Return the [x, y] coordinate for the center point of the cell that contains the specified text.  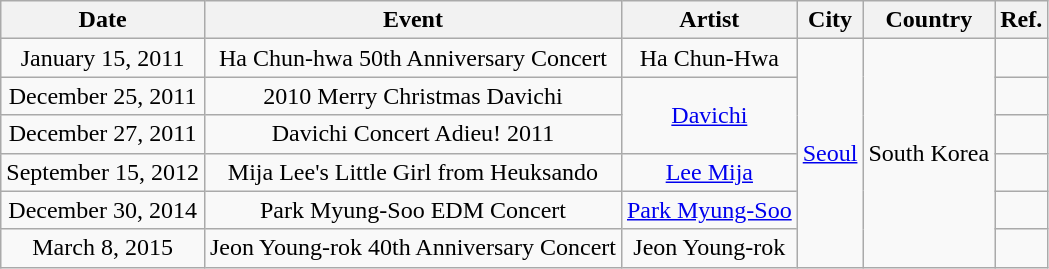
September 15, 2012 [103, 172]
Ha Chun-Hwa [709, 58]
Davichi [709, 115]
Ref. [1022, 20]
December 25, 2011 [103, 96]
March 8, 2015 [103, 248]
Jeon Young-rok [709, 248]
January 15, 2011 [103, 58]
Park Myung-Soo [709, 210]
Country [929, 20]
Seoul [830, 153]
December 27, 2011 [103, 134]
Event [412, 20]
City [830, 20]
Lee Mija [709, 172]
December 30, 2014 [103, 210]
Jeon Young-rok 40th Anniversary Concert [412, 248]
South Korea [929, 153]
Davichi Concert Adieu! 2011 [412, 134]
Mija Lee's Little Girl from Heuksando [412, 172]
2010 Merry Christmas Davichi [412, 96]
Ha Chun-hwa 50th Anniversary Concert [412, 58]
Park Myung-Soo EDM Concert [412, 210]
Date [103, 20]
Artist [709, 20]
